Locate the cell with the specified text and output its (x, y) center coordinate. 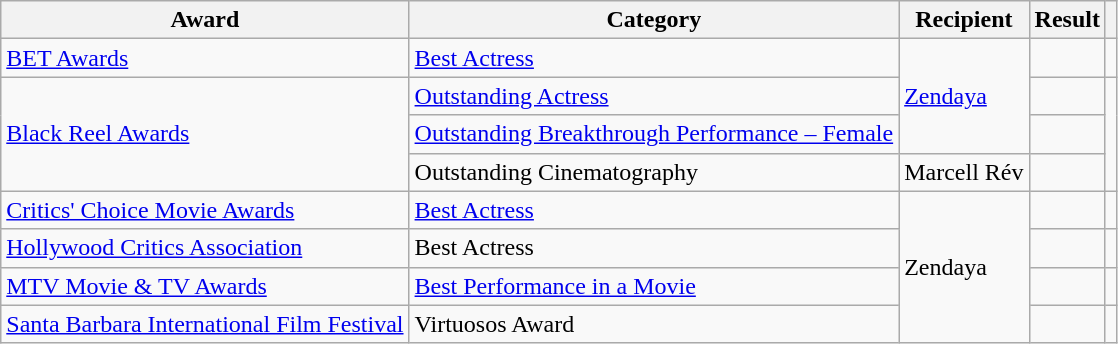
MTV Movie & TV Awards (205, 286)
Hollywood Critics Association (205, 248)
BET Awards (205, 58)
Outstanding Breakthrough Performance – Female (654, 134)
Best Performance in a Movie (654, 286)
Critics' Choice Movie Awards (205, 210)
Category (654, 20)
Award (205, 20)
Marcell Rév (964, 172)
Outstanding Actress (654, 96)
Black Reel Awards (205, 134)
Santa Barbara International Film Festival (205, 324)
Outstanding Cinematography (654, 172)
Virtuosos Award (654, 324)
Result (1067, 20)
Recipient (964, 20)
